Capture the cell that displays the provided text and extract its (x, y) central coordinate. 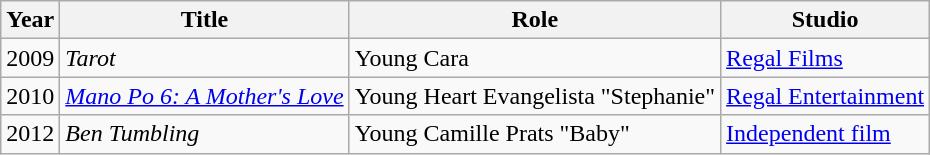
Young Heart Evangelista "Stephanie" (534, 96)
Tarot (204, 58)
Young Cara (534, 58)
Ben Tumbling (204, 134)
Independent film (826, 134)
2012 (30, 134)
Young Camille Prats "Baby" (534, 134)
2009 (30, 58)
2010 (30, 96)
Title (204, 20)
Regal Entertainment (826, 96)
Regal Films (826, 58)
Mano Po 6: A Mother's Love (204, 96)
Role (534, 20)
Studio (826, 20)
Year (30, 20)
